From the cell containing the given text, extract its center point as (x, y) coordinate. 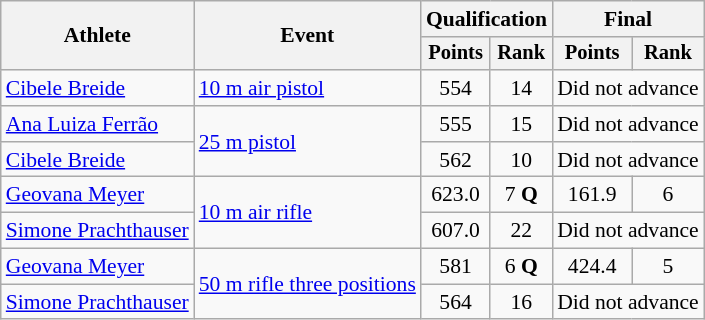
25 m pistol (308, 142)
10 m air pistol (308, 88)
16 (521, 302)
161.9 (592, 195)
Event (308, 36)
581 (456, 267)
Qualification (486, 19)
7 Q (521, 195)
Final (628, 19)
Athlete (98, 36)
14 (521, 88)
50 m rifle three positions (308, 284)
10 (521, 160)
Ana Luiza Ferrão (98, 124)
562 (456, 160)
424.4 (592, 267)
564 (456, 302)
6 (668, 195)
22 (521, 231)
6 Q (521, 267)
15 (521, 124)
5 (668, 267)
554 (456, 88)
623.0 (456, 195)
607.0 (456, 231)
10 m air rifle (308, 212)
555 (456, 124)
